Identify which cell holds the provided text, then report its [x, y] central coordinate. 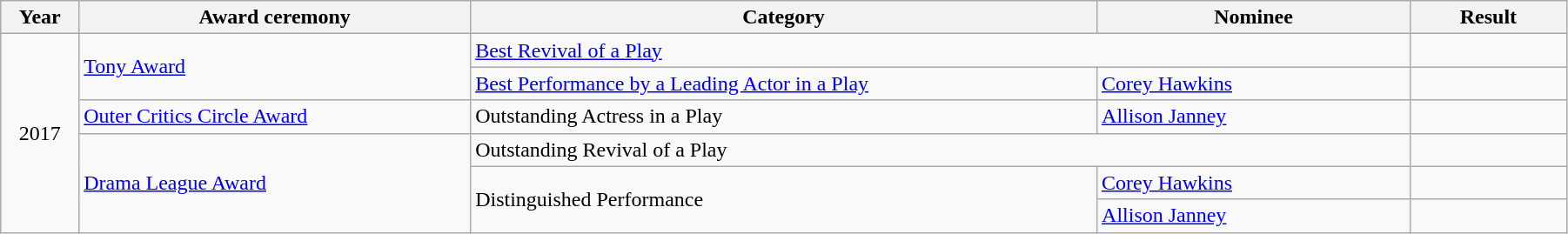
Nominee [1254, 17]
Outer Critics Circle Award [275, 117]
Result [1488, 17]
Outstanding Actress in a Play [784, 117]
Distinguished Performance [784, 199]
Award ceremony [275, 17]
Year [40, 17]
Outstanding Revival of a Play [941, 150]
2017 [40, 133]
Tony Award [275, 67]
Best Revival of a Play [941, 50]
Drama League Award [275, 183]
Best Performance by a Leading Actor in a Play [784, 84]
Category [784, 17]
